Return (x, y) of the center of cell containing provided text 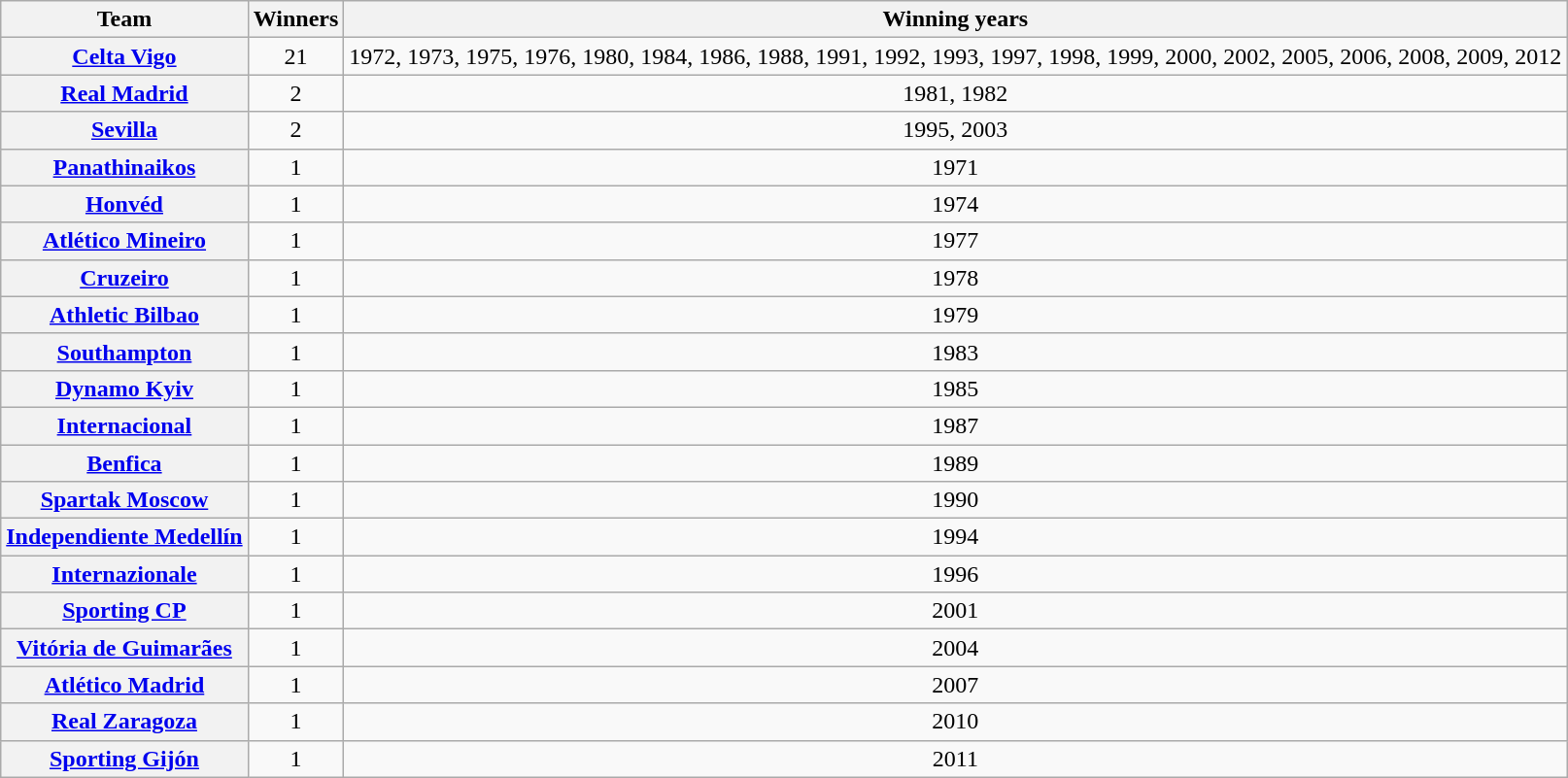
Winning years (956, 19)
Sevilla (124, 130)
1987 (956, 425)
2001 (956, 611)
1989 (956, 463)
Sporting Gijón (124, 759)
Benfica (124, 463)
Atlético Mineiro (124, 241)
Celta Vigo (124, 56)
Honvéd (124, 204)
2004 (956, 648)
Sporting CP (124, 611)
1996 (956, 574)
1977 (956, 241)
Panathinaikos (124, 167)
1974 (956, 204)
Winners (295, 19)
2007 (956, 685)
2010 (956, 722)
1983 (956, 352)
1972, 1973, 1975, 1976, 1980, 1984, 1986, 1988, 1991, 1992, 1993, 1997, 1998, 1999, 2000, 2002, 2005, 2006, 2008, 2009, 2012 (956, 56)
1990 (956, 500)
2011 (956, 759)
1981, 1982 (956, 93)
Vitória de Guimarães (124, 648)
1994 (956, 537)
Spartak Moscow (124, 500)
Independiente Medellín (124, 537)
1979 (956, 315)
Cruzeiro (124, 278)
Team (124, 19)
1978 (956, 278)
1985 (956, 389)
Internacional (124, 425)
Real Madrid (124, 93)
Southampton (124, 352)
Real Zaragoza (124, 722)
21 (295, 56)
Athletic Bilbao (124, 315)
1995, 2003 (956, 130)
Dynamo Kyiv (124, 389)
Atlético Madrid (124, 685)
Internazionale (124, 574)
1971 (956, 167)
